Return [x, y] of the center of cell containing provided text 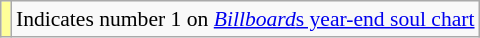
Indicates number 1 on Billboards year-end soul chart [246, 19]
